Determine the (X, Y) coordinate at the center of the cell enclosing the given text.  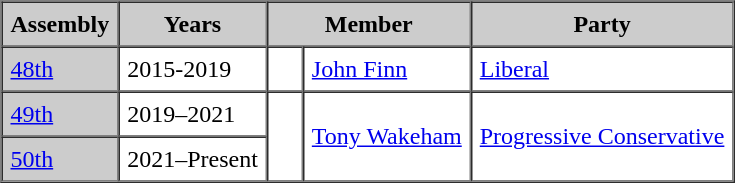
Tony Wakeham (387, 137)
49th (60, 114)
Years (192, 24)
Member (369, 24)
Assembly (60, 24)
2019–2021 (192, 114)
Party (602, 24)
John Finn (387, 68)
2021–Present (192, 158)
2015-2019 (192, 68)
Progressive Conservative (602, 137)
50th (60, 158)
Liberal (602, 68)
48th (60, 68)
